Detect which cell encompasses the target text, then output its (x, y) center coordinate. 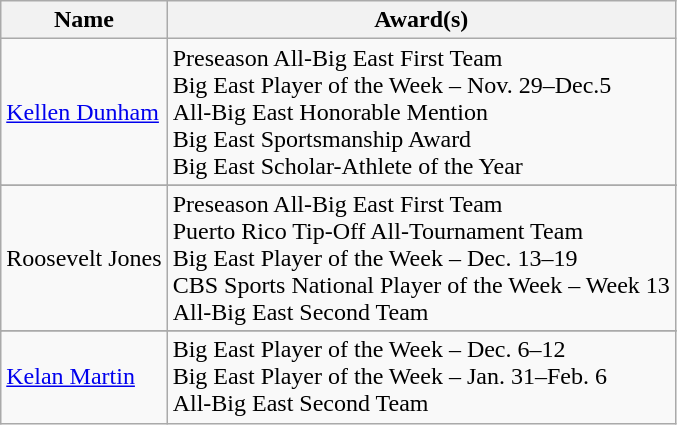
Name (84, 20)
Kellen Dunham (84, 112)
Big East Player of the Week – Dec. 6–12Big East Player of the Week – Jan. 31–Feb. 6All-Big East Second Team (421, 377)
Roosevelt Jones (84, 258)
Kelan Martin (84, 377)
Award(s) (421, 20)
